Capture the cell that displays the provided text and extract its (X, Y) central coordinate. 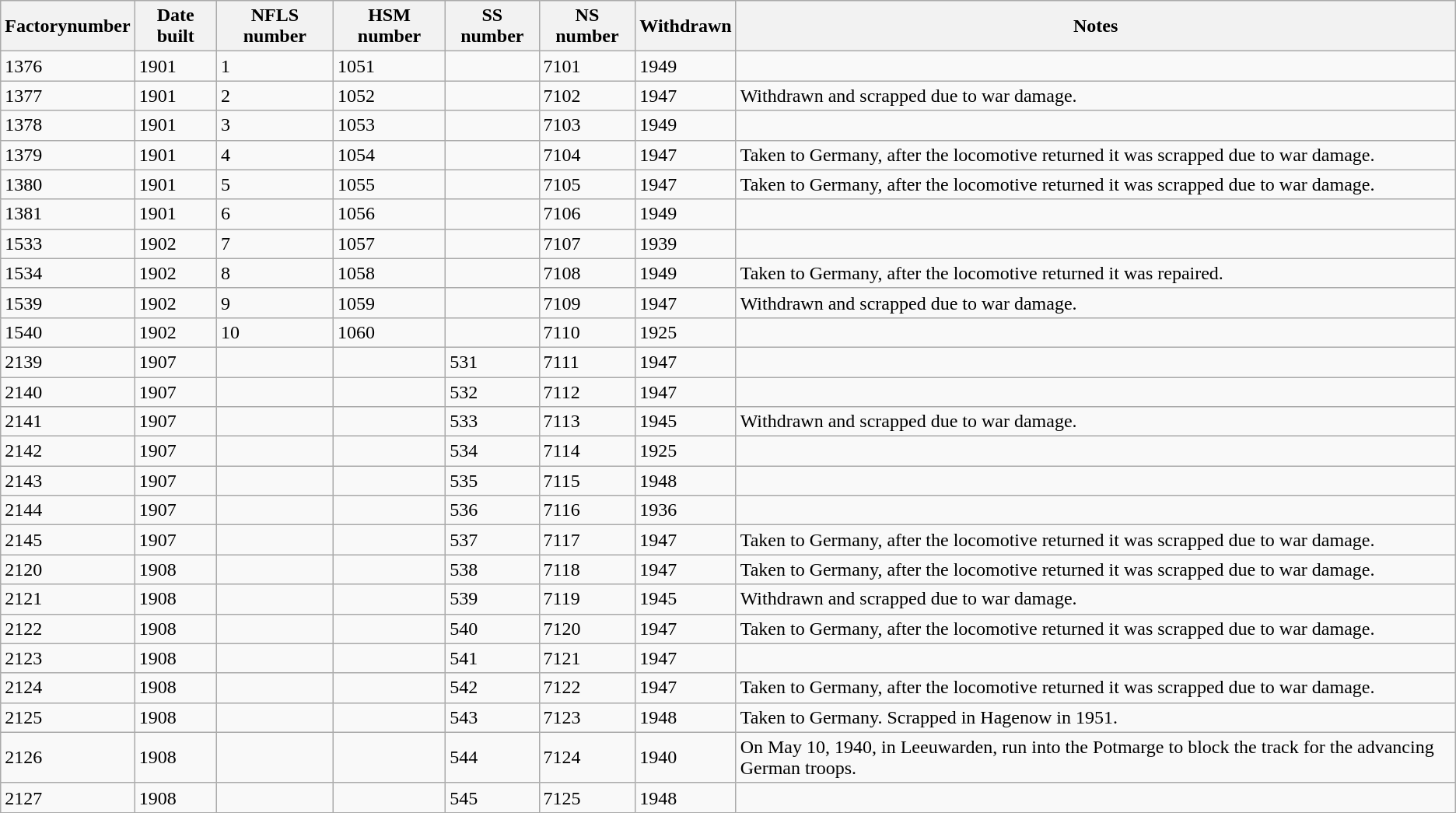
1060 (389, 332)
Withdrawn (686, 26)
7105 (587, 184)
1540 (68, 332)
Taken to Germany. Scrapped in Hagenow in 1951. (1095, 717)
SS number (492, 26)
9 (275, 303)
Date built (176, 26)
1056 (389, 214)
2125 (68, 717)
531 (492, 362)
1939 (686, 244)
2127 (68, 797)
544 (492, 758)
1057 (389, 244)
7114 (587, 451)
2145 (68, 540)
Notes (1095, 26)
7103 (587, 125)
1051 (389, 66)
7118 (587, 569)
2122 (68, 629)
5 (275, 184)
1378 (68, 125)
7101 (587, 66)
10 (275, 332)
2144 (68, 510)
7123 (587, 717)
535 (492, 481)
8 (275, 273)
7119 (587, 599)
7102 (587, 96)
7115 (587, 481)
NS number (587, 26)
532 (492, 391)
6 (275, 214)
2141 (68, 422)
1052 (389, 96)
Factorynumber (68, 26)
7121 (587, 658)
1058 (389, 273)
Taken to Germany, after the locomotive returned it was repaired. (1095, 273)
2139 (68, 362)
3 (275, 125)
537 (492, 540)
1533 (68, 244)
2140 (68, 391)
1379 (68, 155)
1534 (68, 273)
7106 (587, 214)
534 (492, 451)
HSM number (389, 26)
1055 (389, 184)
2124 (68, 688)
1059 (389, 303)
539 (492, 599)
541 (492, 658)
7109 (587, 303)
1054 (389, 155)
7117 (587, 540)
545 (492, 797)
1053 (389, 125)
4 (275, 155)
1539 (68, 303)
7113 (587, 422)
533 (492, 422)
7125 (587, 797)
538 (492, 569)
7124 (587, 758)
540 (492, 629)
7 (275, 244)
2126 (68, 758)
On May 10, 1940, in Leeuwarden, run into the Potmarge to block the track for the advancing German troops. (1095, 758)
543 (492, 717)
7116 (587, 510)
1 (275, 66)
7104 (587, 155)
7120 (587, 629)
2120 (68, 569)
1380 (68, 184)
1381 (68, 214)
7108 (587, 273)
2123 (68, 658)
7107 (587, 244)
2121 (68, 599)
7122 (587, 688)
7111 (587, 362)
2143 (68, 481)
7112 (587, 391)
7110 (587, 332)
NFLS number (275, 26)
542 (492, 688)
2 (275, 96)
1376 (68, 66)
1940 (686, 758)
1377 (68, 96)
2142 (68, 451)
536 (492, 510)
1936 (686, 510)
